Output the [x, y] coordinate of the center of the cell containing the given text.  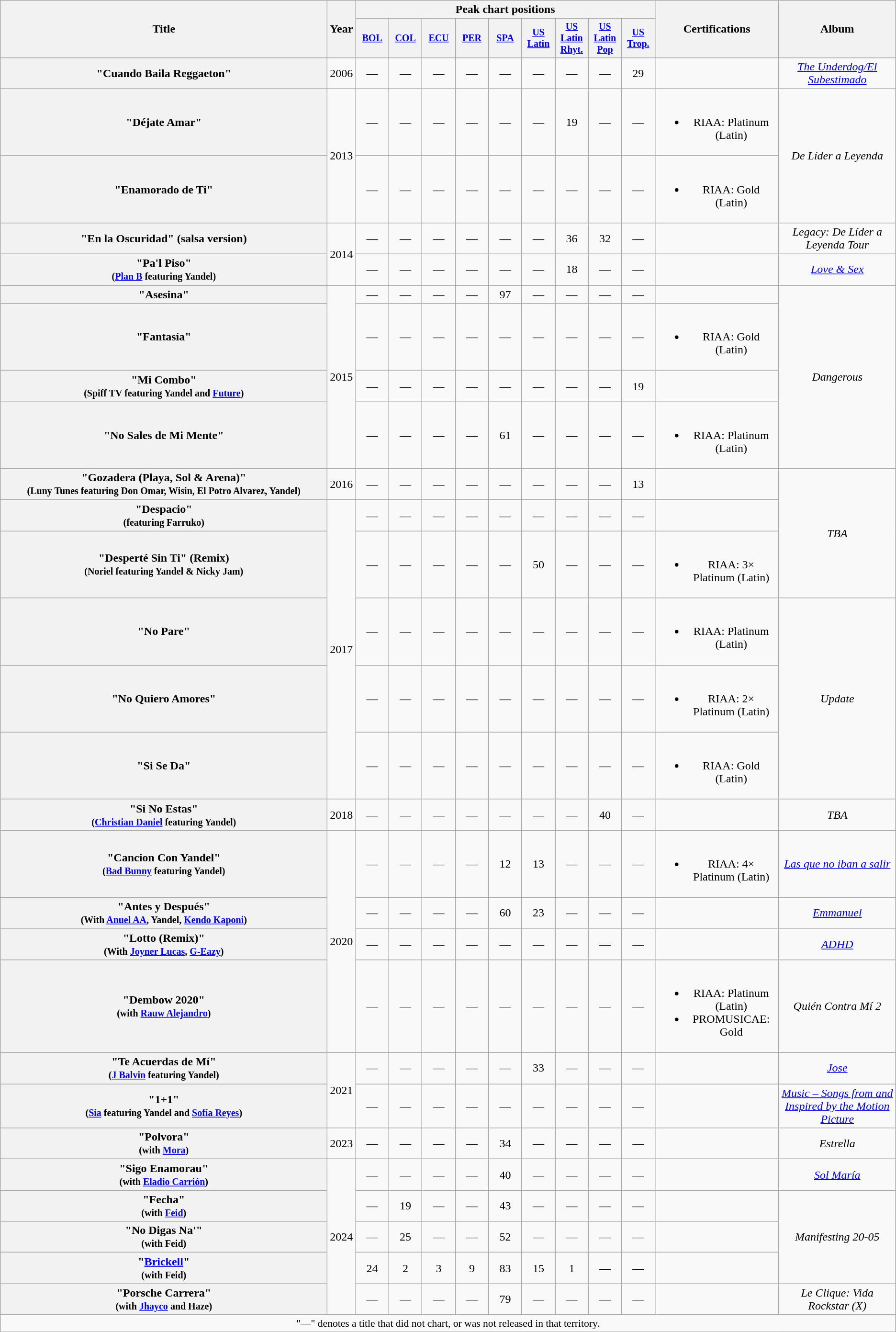
"No Quiero Amores" [164, 699]
Estrella [837, 1143]
2015 [342, 377]
SPA [505, 38]
ECU [438, 38]
"Antes y Después" (With Anuel AA, Yandel, Kendo Kaponi) [164, 913]
"Dembow 2020" (with Rauw Alejandro) [164, 1006]
1 [571, 1268]
60 [505, 913]
83 [505, 1268]
"Si No Estas" (Christian Daniel featuring Yandel) [164, 815]
Title [164, 29]
36 [571, 238]
Sol María [837, 1175]
2018 [342, 815]
"Lotto (Remix)" (With Joyner Lucas, G-Eazy) [164, 944]
18 [571, 270]
2014 [342, 254]
Love & Sex [837, 270]
50 [538, 564]
61 [505, 435]
"Te Acuerdas de Mí" (J Balvin featuring Yandel) [164, 1069]
2013 [342, 156]
Certifications [717, 29]
"Porsche Carrera" (with Jhayco and Haze) [164, 1299]
Las que no iban a salir [837, 864]
Music – Songs from and Inspired by the Motion Picture [837, 1106]
34 [505, 1143]
Manifesting 20-05 [837, 1237]
Quién Contra Mí 2 [837, 1006]
97 [505, 294]
43 [505, 1206]
"No Digas Na'" (with Feid) [164, 1237]
24 [372, 1268]
USLatin Rhyt. [571, 38]
USTrop. [638, 38]
USLatin [538, 38]
"Enamorado de Ti" [164, 189]
2021 [342, 1091]
PER [472, 38]
RIAA: 2× Platinum (Latin) [717, 699]
2017 [342, 649]
"Despacio" (featuring Farruko) [164, 515]
15 [538, 1268]
2 [405, 1268]
RIAA: 3× Platinum (Latin) [717, 564]
Emmanuel [837, 913]
Le Clique: Vida Rockstar (X) [837, 1299]
"Déjate Amar" [164, 122]
3 [438, 1268]
2023 [342, 1143]
52 [505, 1237]
33 [538, 1069]
Update [837, 699]
BOL [372, 38]
"Fecha" (with Feid) [164, 1206]
"Si Se Da" [164, 766]
"En la Oscuridad" (salsa version) [164, 238]
"Desperté Sin Ti" (Remix) (Noriel featuring Yandel & Nicky Jam) [164, 564]
2020 [342, 941]
"—" denotes a title that did not chart, or was not released in that territory. [448, 1323]
RIAA: 4× Platinum (Latin) [717, 864]
"1+1" (Sia featuring Yandel and Sofía Reyes) [164, 1106]
Year [342, 29]
12 [505, 864]
23 [538, 913]
RIAA: Platinum (Latin)PROMUSICAE: Gold [717, 1006]
"Gozadera (Playa, Sol & Arena)" (Luny Tunes featuring Don Omar, Wisin, El Potro Alvarez, Yandel) [164, 485]
De Líder a Leyenda [837, 156]
2024 [342, 1237]
79 [505, 1299]
"Sigo Enamorau" (with Eladio Carrión) [164, 1175]
25 [405, 1237]
Jose [837, 1069]
2006 [342, 73]
"Cancion Con Yandel" (Bad Bunny featuring Yandel) [164, 864]
9 [472, 1268]
COL [405, 38]
"No Sales de Mi Mente" [164, 435]
The Underdog/El Subestimado [837, 73]
Album [837, 29]
32 [605, 238]
"Mi Combo" (Spiff TV featuring Yandel and Future) [164, 386]
"No Pare" [164, 632]
"Asesina" [164, 294]
"Fantasía" [164, 337]
"Polvora" (with Mora) [164, 1143]
"Pa'l Piso" (Plan B featuring Yandel) [164, 270]
Legacy: De Líder a Leyenda Tour [837, 238]
USLatin Pop [605, 38]
"Brickell" (with Feid) [164, 1268]
Peak chart positions [505, 10]
"Cuando Baila Reggaeton" [164, 73]
ADHD [837, 944]
Dangerous [837, 377]
2016 [342, 485]
29 [638, 73]
